Provide the (X, Y) coordinate of the cell's center where the given text is located.  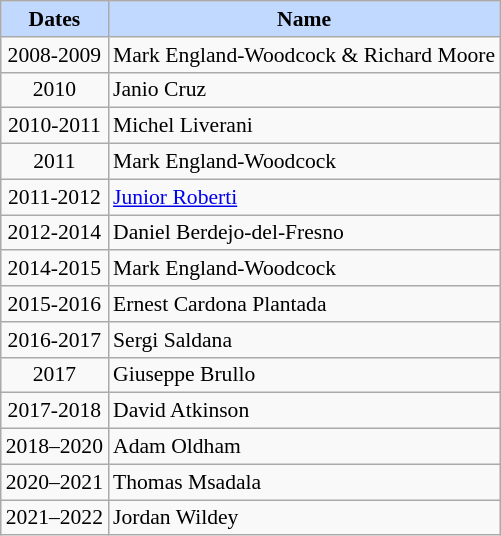
2010 (54, 90)
2020–2021 (54, 482)
2011 (54, 162)
Dates (54, 19)
Giuseppe Brullo (304, 375)
Adam Oldham (304, 447)
Mark England-Woodcock & Richard Moore (304, 55)
2021–2022 (54, 518)
2015-2016 (54, 304)
2014-2015 (54, 269)
Janio Cruz (304, 90)
2010-2011 (54, 126)
Michel Liverani (304, 126)
Junior Roberti (304, 197)
2011-2012 (54, 197)
2012-2014 (54, 233)
Name (304, 19)
David Atkinson (304, 411)
2017-2018 (54, 411)
2008-2009 (54, 55)
Thomas Msadala (304, 482)
2016-2017 (54, 340)
2017 (54, 375)
Ernest Cardona Plantada (304, 304)
Jordan Wildey (304, 518)
Daniel Berdejo-del-Fresno (304, 233)
Sergi Saldana (304, 340)
2018–2020 (54, 447)
